Search for the cell housing the specified text and yield its (X, Y) center coordinate. 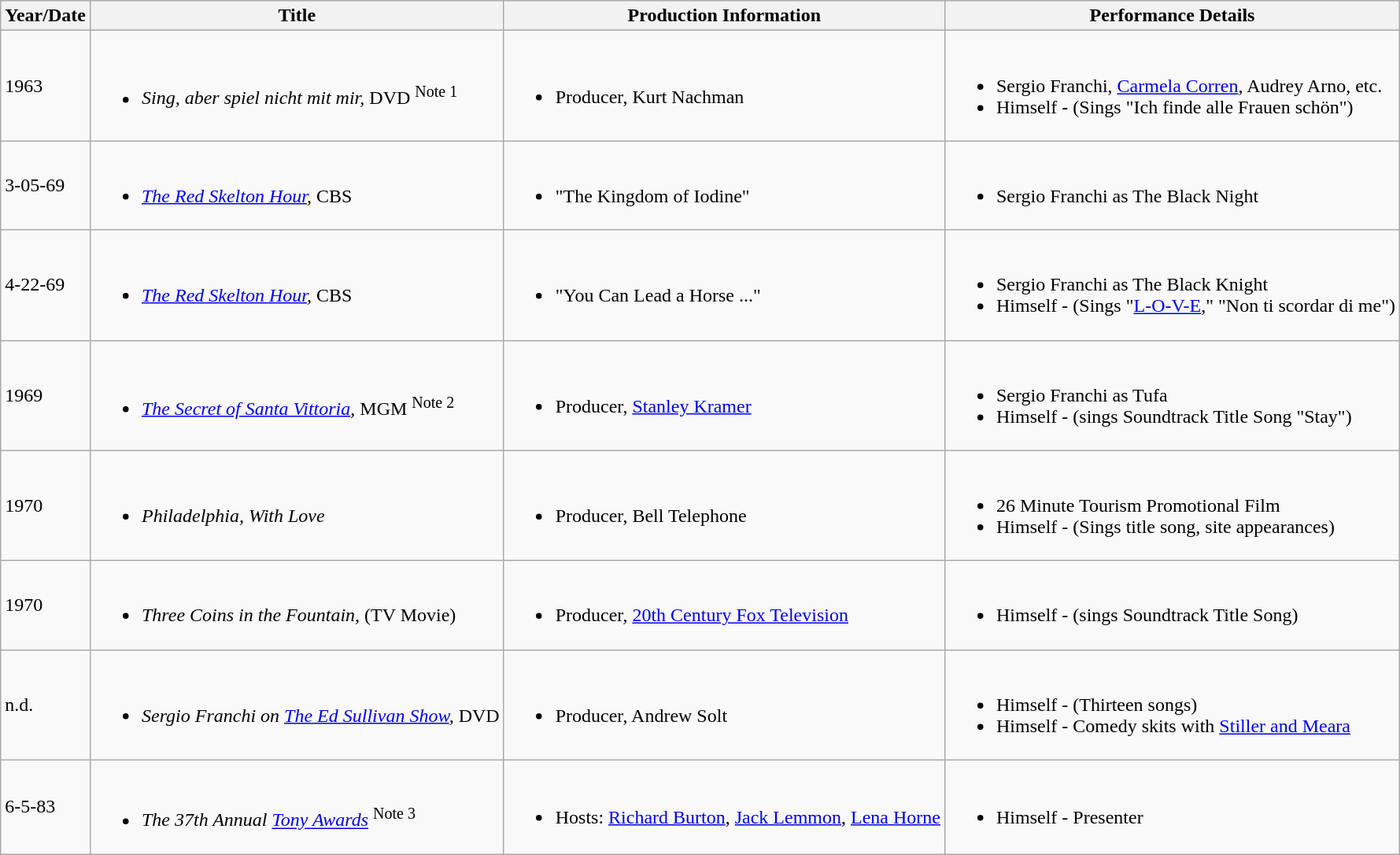
Producer, Stanley Kramer (724, 395)
1969 (46, 395)
Producer, 20th Century Fox Television (724, 605)
6-5-83 (46, 807)
Himself - Presenter (1172, 807)
The 37th Annual Tony Awards Note 3 (297, 807)
Himself - (sings Soundtrack Title Song) (1172, 605)
Himself - (Thirteen songs)Himself - Comedy skits with Stiller and Meara (1172, 705)
Producer, Kurt Nachman (724, 86)
3-05-69 (46, 186)
Sing, aber spiel nicht mit mir, DVD Note 1 (297, 86)
Sergio Franchi on The Ed Sullivan Show, DVD (297, 705)
Sergio Franchi as The Black KnightHimself - (Sings "L-O-V-E," "Non ti scordar di me") (1172, 285)
Production Information (724, 16)
Sergio Franchi as TufaHimself - (sings Soundtrack Title Song "Stay") (1172, 395)
"The Kingdom of Iodine" (724, 186)
Producer, Andrew Solt (724, 705)
4-22-69 (46, 285)
The Secret of Santa Vittoria, MGM Note 2 (297, 395)
1963 (46, 86)
Year/Date (46, 16)
Sergio Franchi as The Black Night (1172, 186)
n.d. (46, 705)
Title (297, 16)
"You Can Lead a Horse ..." (724, 285)
Philadelphia, With Love (297, 505)
Performance Details (1172, 16)
Sergio Franchi, Carmela Corren, Audrey Arno, etc.Himself - (Sings "Ich finde alle Frauen schön") (1172, 86)
Producer, Bell Telephone (724, 505)
Hosts: Richard Burton, Jack Lemmon, Lena Horne (724, 807)
Three Coins in the Fountain, (TV Movie) (297, 605)
26 Minute Tourism Promotional FilmHimself - (Sings title song, site appearances) (1172, 505)
